Scan for the cell matching the given text and deliver its [X, Y] coordinate at center. 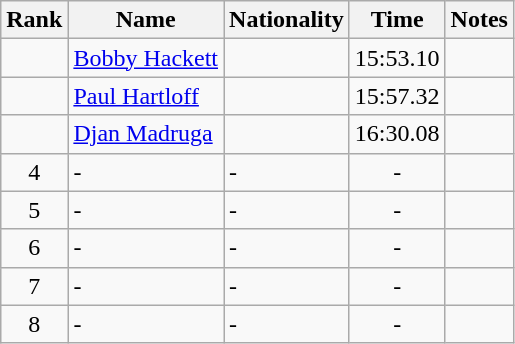
5 [34, 210]
16:30.08 [397, 134]
8 [34, 324]
Time [397, 20]
15:57.32 [397, 96]
Notes [479, 20]
7 [34, 286]
4 [34, 172]
6 [34, 248]
Nationality [287, 20]
15:53.10 [397, 58]
Bobby Hackett [146, 58]
Paul Hartloff [146, 96]
Name [146, 20]
Djan Madruga [146, 134]
Rank [34, 20]
